Return the (x, y) coordinate for the center point of the cell that contains the specified text.  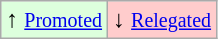
↓ Relegated (162, 20)
↑ Promoted (54, 20)
